Return the (X, Y) coordinate for the center point of the cell that contains the specified text.  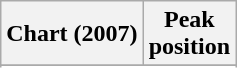
Peakposition (189, 34)
Chart (2007) (72, 34)
